Provide the (X, Y) coordinate of the cell's center where the given text is located.  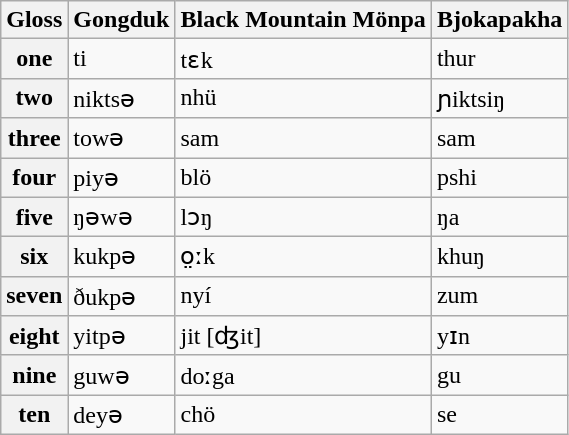
one (34, 59)
deyə (122, 415)
four (34, 178)
jit [ʤit] (303, 336)
ðukpə (122, 296)
niktsə (122, 98)
chö (303, 415)
ɲiktsiŋ (499, 98)
se (499, 415)
guwə (122, 375)
Black Mountain Mönpa (303, 20)
nyí (303, 296)
nine (34, 375)
tɛk (303, 59)
eight (34, 336)
ŋəwə (122, 217)
piyə (122, 178)
five (34, 217)
six (34, 257)
kukpə (122, 257)
yitpə (122, 336)
o̤ːk (303, 257)
yɪn (499, 336)
Bjokapakha (499, 20)
gu (499, 375)
Gloss (34, 20)
doːga (303, 375)
nhü (303, 98)
pshi (499, 178)
blö (303, 178)
khuŋ (499, 257)
three (34, 138)
lɔŋ (303, 217)
towə (122, 138)
two (34, 98)
ten (34, 415)
Gongduk (122, 20)
thur (499, 59)
zum (499, 296)
ŋa (499, 217)
seven (34, 296)
ti (122, 59)
